Capture the cell that displays the provided text and extract its [x, y] central coordinate. 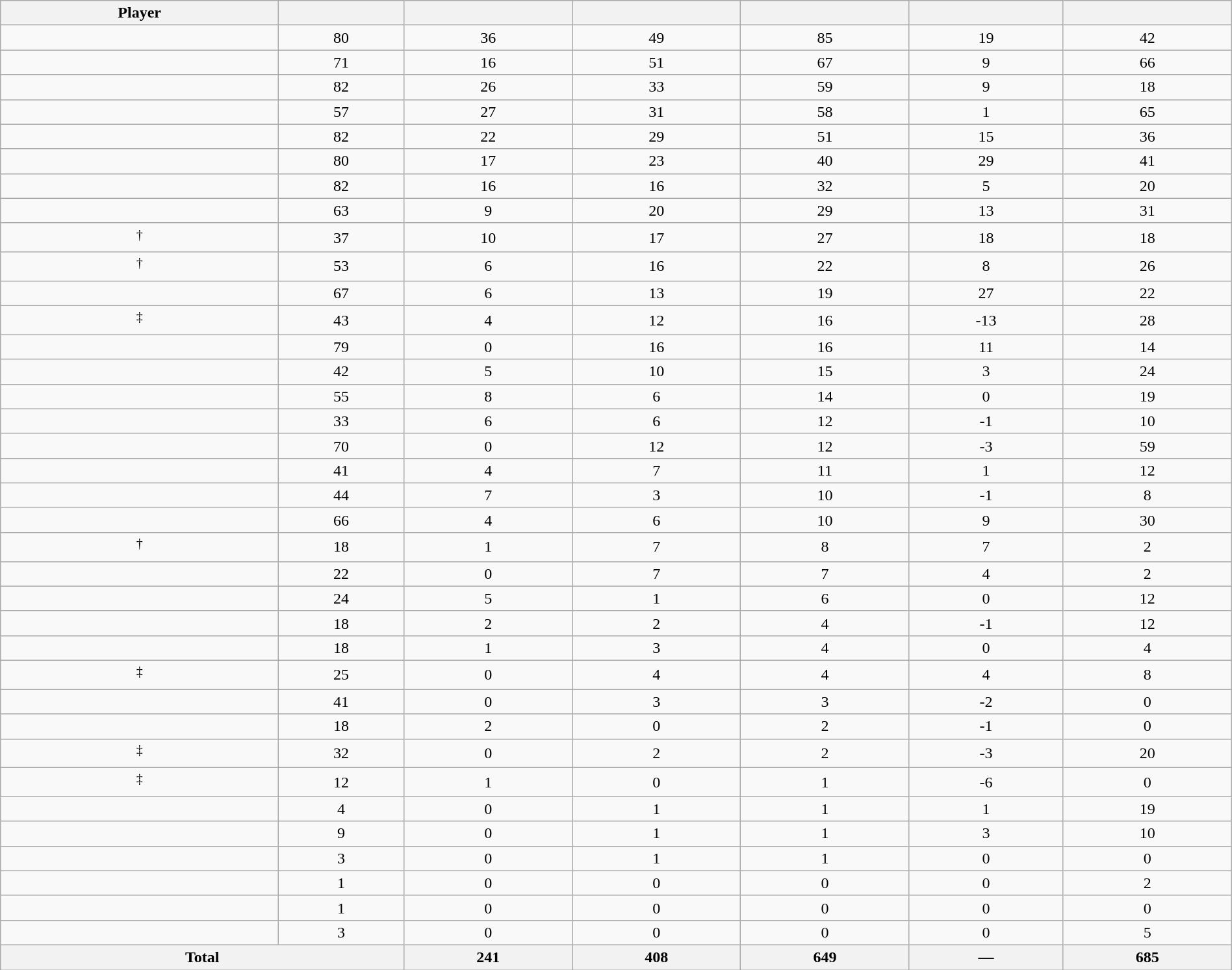
55 [342, 396]
49 [656, 38]
— [986, 958]
44 [342, 495]
-2 [986, 702]
241 [489, 958]
649 [825, 958]
30 [1148, 520]
43 [342, 320]
53 [342, 266]
Total [203, 958]
25 [342, 674]
Player [140, 13]
28 [1148, 320]
79 [342, 347]
71 [342, 62]
685 [1148, 958]
85 [825, 38]
70 [342, 446]
-6 [986, 782]
58 [825, 112]
40 [825, 161]
23 [656, 161]
408 [656, 958]
65 [1148, 112]
-13 [986, 320]
57 [342, 112]
37 [342, 238]
63 [342, 211]
